Locate the cell with the specified text and output its [X, Y] center coordinate. 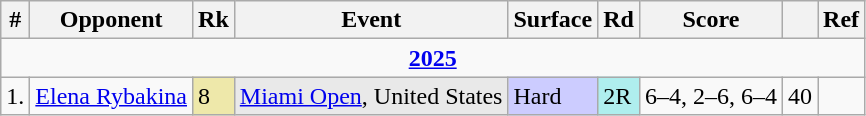
Rd [619, 20]
1. [16, 96]
Event [371, 20]
2R [619, 96]
Opponent [112, 20]
6–4, 2–6, 6–4 [710, 96]
Rk [214, 20]
2025 [433, 58]
# [16, 20]
Elena Rybakina [112, 96]
Ref [842, 20]
Miami Open, United States [371, 96]
Score [710, 20]
Surface [553, 20]
8 [214, 96]
40 [800, 96]
Hard [553, 96]
